Extract the (X, Y) coordinate from the center of the cell holding the provided text.  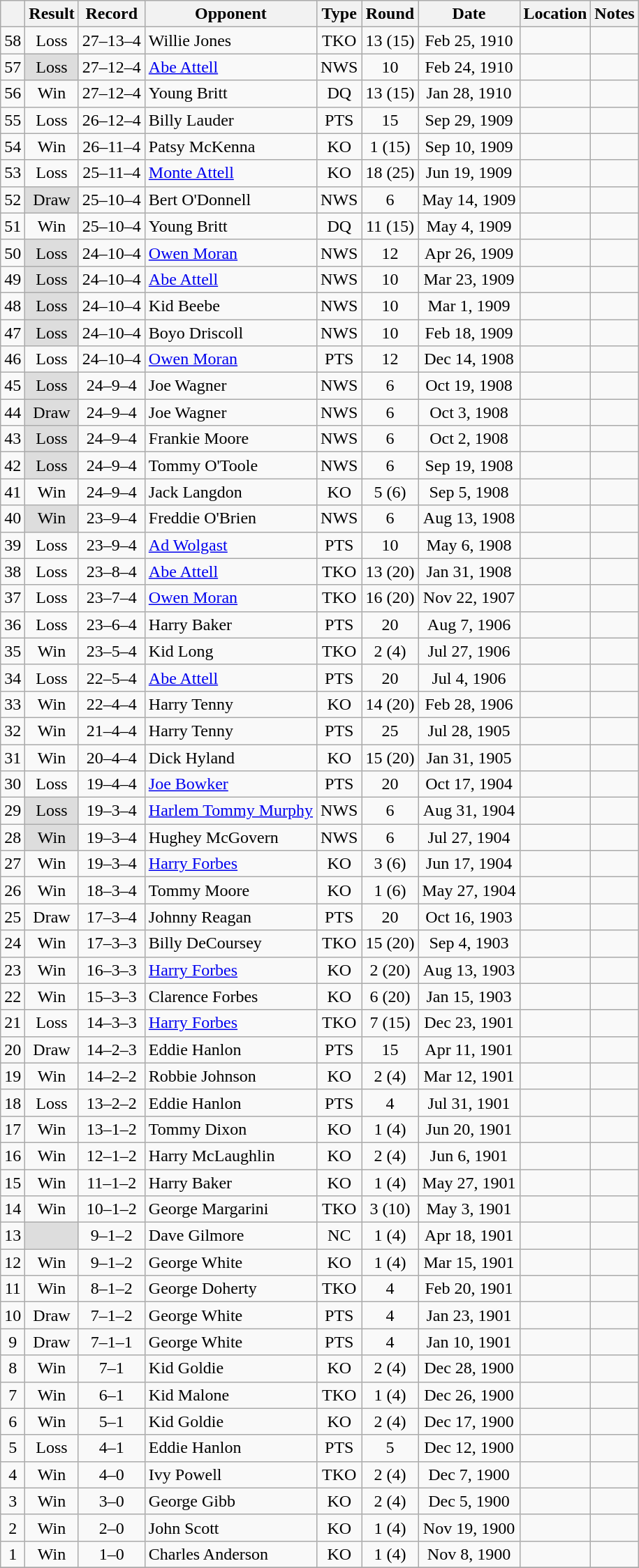
May 27, 1901 (469, 1183)
13 (20) (390, 572)
John Scott (230, 1528)
3 (6) (390, 864)
35 (13, 651)
Nov 8, 1900 (469, 1554)
14–3–3 (112, 1023)
39 (13, 545)
26 (13, 890)
Sep 4, 1903 (469, 943)
Sep 10, 1909 (469, 147)
Aug 13, 1908 (469, 518)
7 (15) (390, 1023)
1 (6) (390, 890)
Harlem Tommy Murphy (230, 811)
30 (13, 784)
21–4–4 (112, 731)
55 (13, 120)
Tommy Moore (230, 890)
41 (13, 492)
Dec 17, 1900 (469, 1421)
Johnny Reagan (230, 917)
53 (13, 173)
May 14, 1909 (469, 200)
Jack Langdon (230, 492)
Robbie Johnson (230, 1076)
Dec 28, 1900 (469, 1368)
Mar 15, 1901 (469, 1262)
2 (20) (390, 970)
Aug 7, 1906 (469, 625)
14–2–2 (112, 1076)
Oct 3, 1908 (469, 412)
Mar 12, 1901 (469, 1076)
Sep 5, 1908 (469, 492)
18–3–4 (112, 890)
Jul 27, 1906 (469, 651)
5 (6) (390, 492)
Sep 29, 1909 (469, 120)
Feb 18, 1909 (469, 333)
26–12–4 (112, 120)
54 (13, 147)
May 4, 1909 (469, 226)
Ivy Powell (230, 1474)
Jun 17, 1904 (469, 864)
George Doherty (230, 1289)
Boyo Driscoll (230, 333)
6 (20) (390, 996)
Dave Gilmore (230, 1236)
Apr 18, 1901 (469, 1236)
21 (13, 1023)
27–13–4 (112, 40)
19–4–4 (112, 784)
Dec 14, 1908 (469, 359)
Notes (615, 14)
Nov 22, 1907 (469, 598)
Jun 6, 1901 (469, 1156)
Apr 26, 1909 (469, 253)
17 (13, 1129)
38 (13, 572)
29 (13, 811)
3 (10) (390, 1209)
Apr 11, 1901 (469, 1050)
Feb 20, 1901 (469, 1289)
4–0 (112, 1474)
Jan 28, 1910 (469, 94)
Harry McLaughlin (230, 1156)
Sep 19, 1908 (469, 465)
24 (13, 943)
Charles Anderson (230, 1554)
9 (13, 1342)
NC (339, 1236)
Feb 25, 1910 (469, 40)
Dec 5, 1900 (469, 1501)
49 (13, 279)
18 (25) (390, 173)
7–1 (112, 1368)
47 (13, 333)
52 (13, 200)
Kid Malone (230, 1395)
Joe Bowker (230, 784)
4–1 (112, 1448)
32 (13, 731)
20–4–4 (112, 757)
Aug 13, 1903 (469, 970)
34 (13, 678)
7–1–2 (112, 1315)
37 (13, 598)
Mar 1, 1909 (469, 306)
58 (13, 40)
56 (13, 94)
Oct 16, 1903 (469, 917)
42 (13, 465)
13–2–2 (112, 1103)
23–7–4 (112, 598)
14 (20) (390, 704)
27 (13, 864)
23–6–4 (112, 625)
22 (13, 996)
Ad Wolgast (230, 545)
26–11–4 (112, 147)
36 (13, 625)
Dec 26, 1900 (469, 1395)
2–0 (112, 1528)
43 (13, 439)
31 (13, 757)
14–2–3 (112, 1050)
Jan 23, 1901 (469, 1315)
Oct 17, 1904 (469, 784)
Hughey McGovern (230, 837)
Aug 31, 1904 (469, 811)
Oct 2, 1908 (469, 439)
2 (13, 1528)
Jan 10, 1901 (469, 1342)
13–1–2 (112, 1129)
1–0 (112, 1554)
Bert O'Donnell (230, 200)
19 (13, 1076)
11 (15) (390, 226)
17–3–3 (112, 943)
Feb 28, 1906 (469, 704)
Jan 15, 1903 (469, 996)
16–3–3 (112, 970)
44 (13, 412)
Nov 19, 1900 (469, 1528)
Kid Long (230, 651)
Kid Beebe (230, 306)
Date (469, 14)
15–3–3 (112, 996)
57 (13, 67)
May 27, 1904 (469, 890)
8–1–2 (112, 1289)
7 (13, 1395)
Tommy O'Toole (230, 465)
George Margarini (230, 1209)
1 (13, 1554)
25–11–4 (112, 173)
51 (13, 226)
28 (13, 837)
14 (13, 1209)
Billy Lauder (230, 120)
Feb 24, 1910 (469, 67)
May 3, 1901 (469, 1209)
22–5–4 (112, 678)
23–8–4 (112, 572)
50 (13, 253)
Mar 23, 1909 (469, 279)
Dick Hyland (230, 757)
10–1–2 (112, 1209)
7–1–1 (112, 1342)
Jul 4, 1906 (469, 678)
11 (13, 1289)
May 6, 1908 (469, 545)
Location (555, 14)
Jul 27, 1904 (469, 837)
1 (15) (390, 147)
Patsy McKenna (230, 147)
George Gibb (230, 1501)
16 (20) (390, 598)
40 (13, 518)
45 (13, 386)
22–4–4 (112, 704)
23 (13, 970)
Jul 31, 1901 (469, 1103)
33 (13, 704)
8 (13, 1368)
12–1–2 (112, 1156)
Tommy Dixon (230, 1129)
Clarence Forbes (230, 996)
5–1 (112, 1421)
Dec 7, 1900 (469, 1474)
Jun 20, 1901 (469, 1129)
Monte Attell (230, 173)
Willie Jones (230, 40)
Freddie O'Brien (230, 518)
18 (13, 1103)
Type (339, 14)
Dec 12, 1900 (469, 1448)
48 (13, 306)
Round (390, 14)
Opponent (230, 14)
3 (13, 1501)
Jan 31, 1908 (469, 572)
Jul 28, 1905 (469, 731)
Jun 19, 1909 (469, 173)
Dec 23, 1901 (469, 1023)
13 (13, 1236)
Frankie Moore (230, 439)
Jan 31, 1905 (469, 757)
23–5–4 (112, 651)
Record (112, 14)
17–3–4 (112, 917)
Billy DeCoursey (230, 943)
3–0 (112, 1501)
6–1 (112, 1395)
Result (52, 14)
46 (13, 359)
11–1–2 (112, 1183)
Oct 19, 1908 (469, 386)
16 (13, 1156)
